Pinpoint the cell where the given text exists, returning its [x, y] midpoint coordinate. 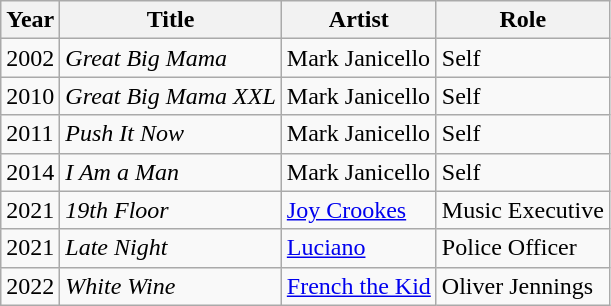
Late Night [170, 248]
I Am a Man [170, 172]
Great Big Mama XXL [170, 96]
Oliver Jennings [522, 286]
White Wine [170, 286]
Artist [358, 20]
Police Officer [522, 248]
Music Executive [522, 210]
French the Kid [358, 286]
2002 [30, 58]
Push It Now [170, 134]
19th Floor [170, 210]
Title [170, 20]
Year [30, 20]
2022 [30, 286]
Luciano [358, 248]
Role [522, 20]
Joy Crookes [358, 210]
2014 [30, 172]
Great Big Mama [170, 58]
2010 [30, 96]
2011 [30, 134]
